Search for the cell housing the specified text and yield its (x, y) center coordinate. 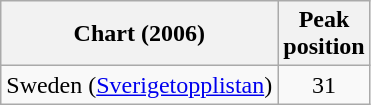
31 (324, 85)
Peakposition (324, 34)
Sweden (Sverigetopplistan) (140, 85)
Chart (2006) (140, 34)
